For the text-containing cell, return its midpoint in [X, Y] coordinate format. 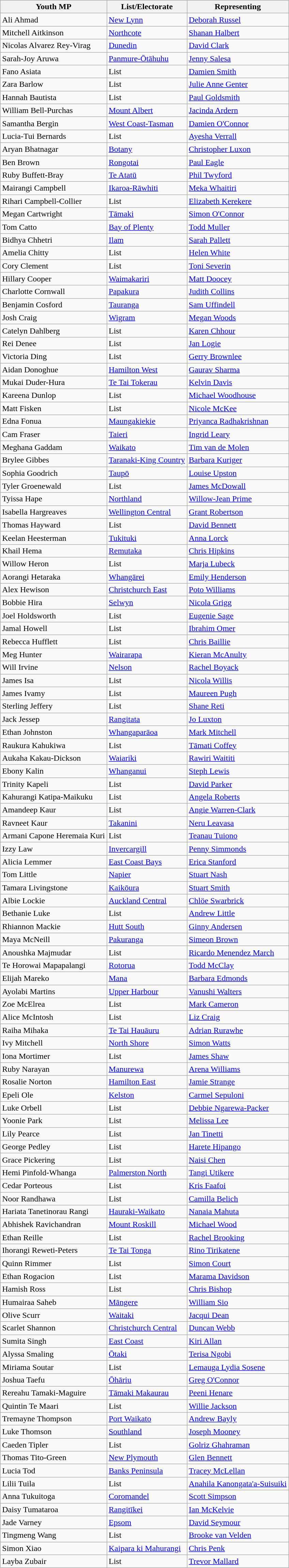
Emily Henderson [238, 577]
Cedar Porteous [54, 1185]
Rhiannon Mackie [54, 926]
Joel Holdsworth [54, 616]
Rebecca Hufflett [54, 642]
Mitchell Aitkinson [54, 33]
Raukura Kahukiwa [54, 745]
James Shaw [238, 1056]
Simon Xiao [54, 1548]
Marama Davidson [238, 1276]
Paul Goldsmith [238, 97]
Damien Smith [238, 71]
Ivy Mitchell [54, 1043]
Willow-Jean Prime [238, 499]
Whanganui [147, 771]
Erica Stanford [238, 862]
Teanau Tuiono [238, 836]
Jo Luxton [238, 719]
Taupō [147, 473]
Southland [147, 1432]
Karen Chhour [238, 330]
Elizabeth Kerekere [238, 201]
Gerry Brownlee [238, 356]
Paul Eagle [238, 162]
Papakura [147, 292]
Waitaki [147, 1315]
Phil Twyford [238, 175]
Meghana Gaddam [54, 447]
William Bell-Purchas [54, 110]
Golriz Ghahraman [238, 1445]
Chris Baillie [238, 642]
Ayesha Verrall [238, 136]
Epsom [147, 1522]
Neru Leavasa [238, 823]
Quinn Rimmer [54, 1263]
Simon Watts [238, 1043]
Te Tai Hauāuru [147, 1030]
Elijah Mareko [54, 978]
Aidan Donoghue [54, 369]
Sarah-Joy Aruwa [54, 59]
Scott Simpson [238, 1497]
Chlöe Swarbrick [238, 901]
Humairaa Saheb [54, 1302]
Louise Upston [238, 473]
Ebony Kalin [54, 771]
Tamara Livingstone [54, 888]
Trinity Kapeli [54, 784]
Jade Varney [54, 1522]
Ruby Buffett-Bray [54, 175]
Megan Cartwright [54, 214]
Ibrahim Omer [238, 629]
Priyanca Radhakrishnan [238, 421]
Steph Lewis [238, 771]
Michael Wood [238, 1225]
Kahurangi Katipa-Maikuku [54, 797]
Panmure-Ōtāhuhu [147, 59]
Mount Roskill [147, 1225]
Glen Bennett [238, 1458]
Aorangi Hetaraka [54, 577]
Penny Simmonds [238, 849]
Northland [147, 499]
Jacinda Ardern [238, 110]
Lucia-Tui Bernards [54, 136]
William Sio [238, 1302]
Manurewa [147, 1069]
Grace Pickering [54, 1160]
James Isa [54, 680]
Meg Hunter [54, 654]
Noor Randhawa [54, 1198]
Luke Orbell [54, 1108]
Tangi Utikere [238, 1173]
Lily Pearce [54, 1134]
Ikaroa-Rāwhiti [147, 188]
Whangārei [147, 577]
Naisi Chen [238, 1160]
Scarlet Shannon [54, 1328]
Mark Mitchell [238, 732]
List/Electorate [147, 7]
Hutt South [147, 926]
Sterling Jeffery [54, 706]
Ihorangi Reweti-Peters [54, 1250]
Bethanie Luke [54, 914]
Mark Cameron [238, 1004]
Matt Doocey [238, 279]
Chris Bishop [238, 1289]
Hamilton West [147, 369]
Napier [147, 875]
Tim van de Molen [238, 447]
Rangitata [147, 719]
Harete Hipango [238, 1147]
Gaurav Sharma [238, 369]
Layba Zubair [54, 1561]
Deborah Russel [238, 20]
James Ivamy [54, 693]
Māngere [147, 1302]
Izzy Law [54, 849]
Waiariki [147, 758]
Sarah Pallett [238, 240]
Megan Woods [238, 318]
Shanan Halbert [238, 33]
West Coast-Tasman [147, 123]
Andrew Bayly [238, 1419]
Te Atatū [147, 175]
Samantha Bergin [54, 123]
Banks Peninsula [147, 1471]
David Parker [238, 784]
Andrew Little [238, 914]
Tāmati Coffey [238, 745]
Eugenie Sage [238, 616]
Hannah Bautista [54, 97]
Epeli Ole [54, 1095]
Abhishek Ravichandran [54, 1225]
Sam Uffindell [238, 305]
Peeni Henare [238, 1393]
Barbara Edmonds [238, 978]
Todd Muller [238, 227]
Nicole McKee [238, 408]
Willie Jackson [238, 1406]
Invercargill [147, 849]
Willow Heron [54, 564]
Kareena Dunlop [54, 395]
Tauranga [147, 305]
North Shore [147, 1043]
Rino Tirikatene [238, 1250]
Catelyn Dahlberg [54, 330]
Rosalie Norton [54, 1082]
East Coast Bays [147, 862]
Rereahu Tamaki-Maguire [54, 1393]
Ian McKelvie [238, 1509]
Toni Severin [238, 266]
Bobbie Hira [54, 603]
Daisy Tumataroa [54, 1509]
Will Irvine [54, 667]
Tingmeng Wang [54, 1535]
Kelston [147, 1095]
Hillary Cooper [54, 279]
New Lynn [147, 20]
Keelan Heesterman [54, 538]
Brylee Gibbes [54, 460]
Ōtaki [147, 1354]
Dunedin [147, 46]
Christchurch Central [147, 1328]
Tracey McLellan [238, 1471]
Carmel Sepuloni [238, 1095]
Shane Reti [238, 706]
Nicola Willis [238, 680]
Tyissa Hape [54, 499]
Kris Faafoi [238, 1185]
Thomas Hayward [54, 525]
Sumita Singh [54, 1341]
Ravneet Kaur [54, 823]
Hemi Pinfold-Whanga [54, 1173]
Kieran McAnulty [238, 654]
Tom Catto [54, 227]
Ali Ahmad [54, 20]
Edna Fonua [54, 421]
Khail Hema [54, 551]
David Clark [238, 46]
Nelson [147, 667]
Matt Fisken [54, 408]
Rihari Campbell-Collier [54, 201]
Te Tai Tokerau [147, 383]
Marja Lubeck [238, 564]
Adrian Rurawhe [238, 1030]
Poto Williams [238, 590]
Jamal Howell [54, 629]
Charlotte Cornwall [54, 292]
Stuart Nash [238, 875]
Christchurch East [147, 590]
Amandeep Kaur [54, 810]
Selwyn [147, 603]
Tāmaki Makaurau [147, 1393]
Kaikōura [147, 888]
Jamie Strange [238, 1082]
Rachel Brooking [238, 1238]
New Plymouth [147, 1458]
Jan Tinetti [238, 1134]
Ethan Johnston [54, 732]
Amelia Chitty [54, 253]
Waikato [147, 447]
David Seymour [238, 1522]
Taranaki-King Country [147, 460]
Camilla Belich [238, 1198]
Lemauga Lydia Sosene [238, 1367]
Hamish Ross [54, 1289]
Iona Mortimer [54, 1056]
Kiri Allan [238, 1341]
Rachel Boyack [238, 667]
Michael Woodhouse [238, 395]
Josh Craig [54, 318]
Miriama Soutar [54, 1367]
Christopher Luxon [238, 149]
Youth MP [54, 7]
Grant Robertson [238, 512]
Aryan Bhatnagar [54, 149]
Simon O'Connor [238, 214]
Waimakariri [147, 279]
Debbie Ngarewa-Packer [238, 1108]
Anahila Kanongata'a-Suisuiki [238, 1484]
Jacqui Dean [238, 1315]
East Coast [147, 1341]
Melissa Lee [238, 1121]
Ingrid Leary [238, 434]
Alice McIntosh [54, 1017]
Raiha Mihaka [54, 1030]
Helen White [238, 253]
Takanini [147, 823]
Cory Clement [54, 266]
Remutaka [147, 551]
Lucia Tod [54, 1471]
Terisa Ngobi [238, 1354]
Anoushka Majmudar [54, 952]
Ilam [147, 240]
Kelvin Davis [238, 383]
Alyssa Smaling [54, 1354]
Kaipara ki Mahurangi [147, 1548]
Wigram [147, 318]
Ethan Reille [54, 1238]
Zoe McElrea [54, 1004]
George Pedley [54, 1147]
Jan Logie [238, 343]
Tremayne Thompson [54, 1419]
Rongotai [147, 162]
Brooke van Velden [238, 1535]
Alicia Lemmer [54, 862]
Damien O'Connor [238, 123]
Wairarapa [147, 654]
James McDowall [238, 486]
Maungakiekie [147, 421]
Hamilton East [147, 1082]
Olive Scurr [54, 1315]
Rawiri Waititi [238, 758]
Taieri [147, 434]
Arena Williams [238, 1069]
Ruby Narayan [54, 1069]
Duncan Webb [238, 1328]
Coromandel [147, 1497]
Rangitīkei [147, 1509]
Fano Asiata [54, 71]
Maureen Pugh [238, 693]
Armani Capone Heremaia Kuri [54, 836]
Albie Lockie [54, 901]
Thomas Tito-Green [54, 1458]
Tukituki [147, 538]
Yoonie Park [54, 1121]
Ethan Rogacion [54, 1276]
Jack Jessep [54, 719]
Joshua Taefu [54, 1380]
Bidhya Chhetri [54, 240]
Aukaha Kakau-Dickson [54, 758]
Joseph Mooney [238, 1432]
Judith Collins [238, 292]
Hariata Tanetinorau Rangi [54, 1212]
Victoria Ding [54, 356]
Meka Whaitiri [238, 188]
Upper Harbour [147, 991]
Mairangi Campbell [54, 188]
Ricardo Menendez March [238, 952]
Luke Thomson [54, 1432]
Barbara Kuriger [238, 460]
Quintin Te Maari [54, 1406]
Stuart Smith [238, 888]
Chris Hipkins [238, 551]
Rei Denee [54, 343]
Botany [147, 149]
Greg O'Connor [238, 1380]
Anna Tukuitoga [54, 1497]
Zara Barlow [54, 84]
Bay of Plenty [147, 227]
Mana [147, 978]
Lilii Tuila [54, 1484]
Julie Anne Genter [238, 84]
Isabella Hargreaves [54, 512]
Ben Brown [54, 162]
Caeden Tipler [54, 1445]
Todd McClay [238, 965]
Ōhāriu [147, 1380]
Chris Penk [238, 1548]
Nanaia Mahuta [238, 1212]
Liz Craig [238, 1017]
Nicola Grigg [238, 603]
Maya McNeill [54, 939]
Rotorua [147, 965]
Vanushi Walters [238, 991]
Jenny Salesa [238, 59]
Nicolas Alvarez Rey-Virag [54, 46]
Alex Hewison [54, 590]
Tāmaki [147, 214]
Tom Little [54, 875]
Wellington Central [147, 512]
Whangaparāoa [147, 732]
Ayolabi Martins [54, 991]
Trevor Mallard [238, 1561]
Angie Warren-Clark [238, 810]
Ginny Andersen [238, 926]
Sophia Goodrich [54, 473]
Northcote [147, 33]
Auckland Central [147, 901]
Benjamin Cosford [54, 305]
Representing [238, 7]
Te Tai Tonga [147, 1250]
Cam Fraser [54, 434]
Simeon Brown [238, 939]
Pakuranga [147, 939]
Te Horowai Mapapalangi [54, 965]
Palmerston North [147, 1173]
Tyler Groenewald [54, 486]
David Bennett [238, 525]
Simon Court [238, 1263]
Anna Lorck [238, 538]
Hauraki-Waikato [147, 1212]
Angela Roberts [238, 797]
Mukai Duder-Hura [54, 383]
Mount Albert [147, 110]
Port Waikato [147, 1419]
